Extract the [x, y] coordinate from the center of the cell holding the provided text.  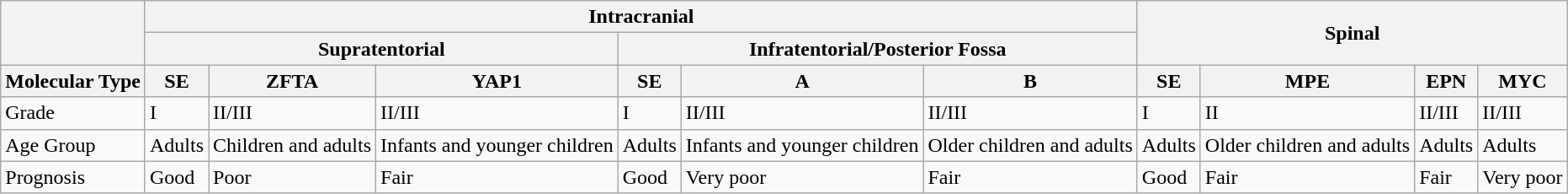
B [1030, 81]
II [1307, 113]
MPE [1307, 81]
Age Group [73, 145]
Molecular Type [73, 81]
Spinal [1352, 33]
Grade [73, 113]
MYC [1523, 81]
Supratentorial [381, 49]
A [802, 81]
EPN [1446, 81]
YAP1 [497, 81]
Infratentorial/Posterior Fossa [877, 49]
Children and adults [293, 145]
Prognosis [73, 177]
Poor [293, 177]
ZFTA [293, 81]
Intracranial [641, 17]
